Return the (X, Y) coordinate for the center point of the cell that contains the specified text.  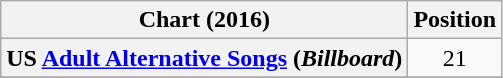
Position (455, 20)
Chart (2016) (204, 20)
US Adult Alternative Songs (Billboard) (204, 58)
21 (455, 58)
